Return [x, y] of the center of cell containing provided text 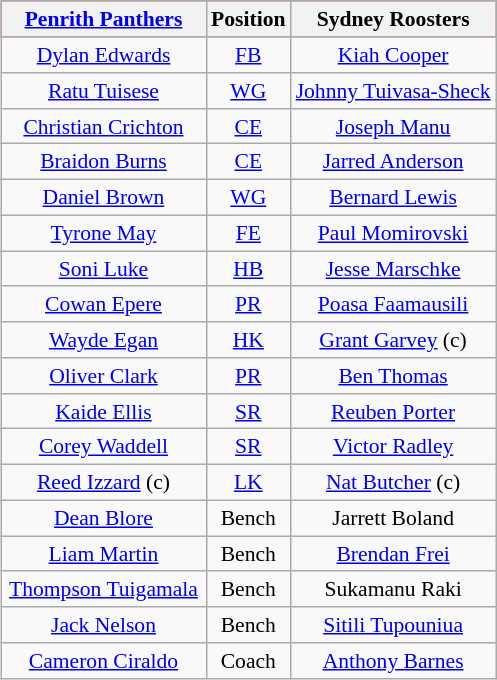
Reed Izzard (c) [104, 482]
Kiah Cooper [394, 55]
Ben Thomas [394, 376]
Jesse Marschke [394, 269]
Daniel Brown [104, 197]
Jarred Anderson [394, 162]
Grant Garvey (c) [394, 340]
Soni Luke [104, 269]
FB [248, 55]
Braidon Burns [104, 162]
Dean Blore [104, 518]
HB [248, 269]
Jack Nelson [104, 625]
Cameron Ciraldo [104, 661]
Anthony Barnes [394, 661]
Sitili Tupouniua [394, 625]
Victor Radley [394, 447]
Bernard Lewis [394, 197]
Tyrone May [104, 233]
Cowan Epere [104, 304]
Liam Martin [104, 554]
Christian Crichton [104, 126]
Penrith Panthers [104, 19]
Poasa Faamausili [394, 304]
Kaide Ellis [104, 411]
Reuben Porter [394, 411]
Johnny Tuivasa-Sheck [394, 91]
Sukamanu Raki [394, 589]
Ratu Tuisese [104, 91]
Paul Momirovski [394, 233]
Thompson Tuigamala [104, 589]
Position [248, 19]
Oliver Clark [104, 376]
Dylan Edwards [104, 55]
Brendan Frei [394, 554]
LK [248, 482]
Jarrett Boland [394, 518]
Sydney Roosters [394, 19]
Corey Waddell [104, 447]
HK [248, 340]
Joseph Manu [394, 126]
Coach [248, 661]
FE [248, 233]
Nat Butcher (c) [394, 482]
Wayde Egan [104, 340]
